Locate the cell with the specified text and output its [X, Y] center coordinate. 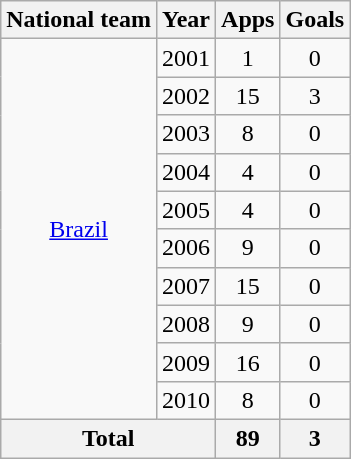
2003 [186, 134]
2007 [186, 286]
89 [248, 438]
Goals [315, 20]
Apps [248, 20]
2004 [186, 172]
2002 [186, 96]
2006 [186, 248]
2010 [186, 400]
Total [108, 438]
2005 [186, 210]
Brazil [79, 230]
National team [79, 20]
1 [248, 58]
Year [186, 20]
2008 [186, 324]
2001 [186, 58]
2009 [186, 362]
16 [248, 362]
